Scan for the cell matching the given text and deliver its (X, Y) coordinate at center. 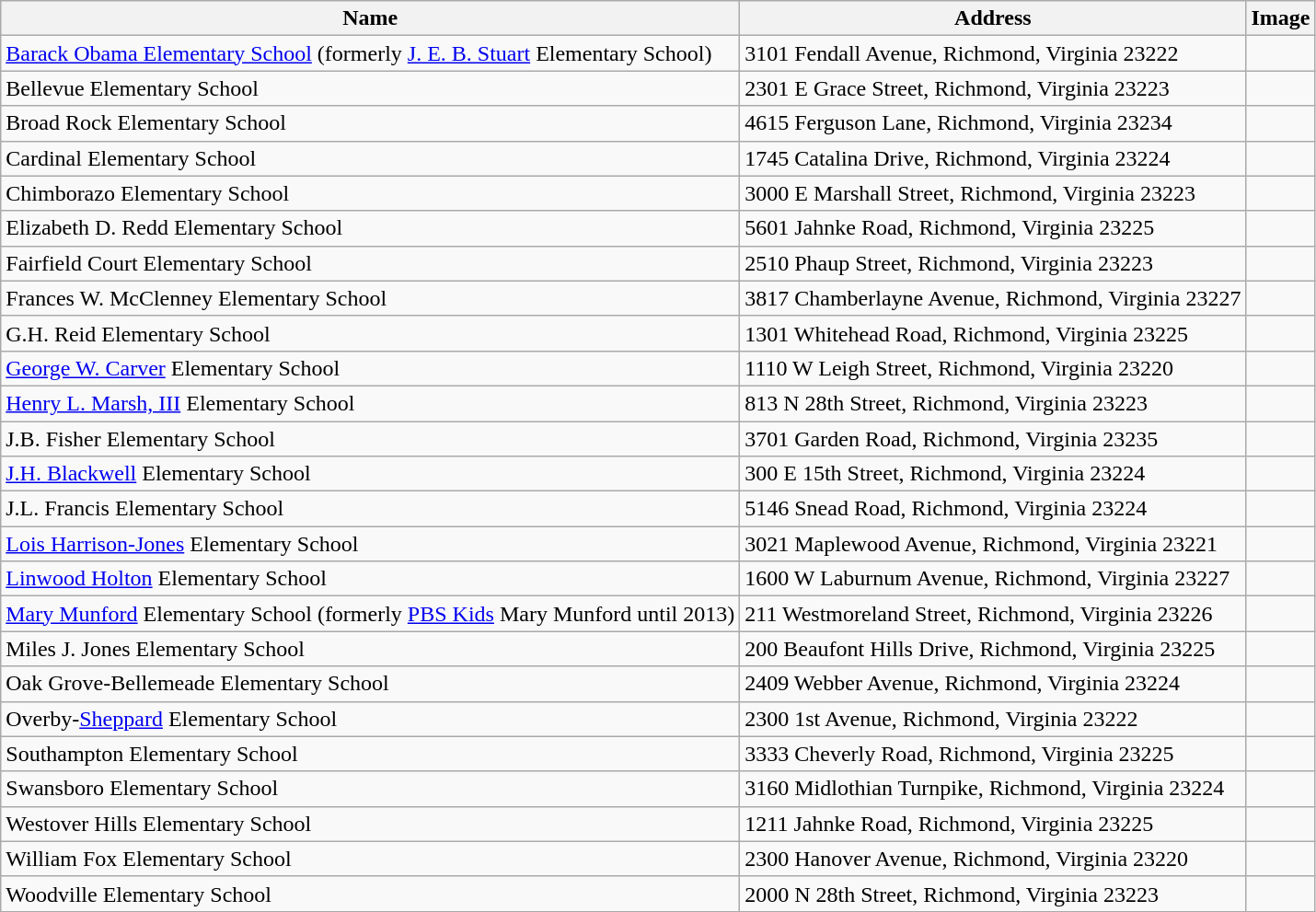
1301 Whitehead Road, Richmond, Virginia 23225 (993, 333)
Oak Grove-Bellemeade Elementary School (370, 684)
3701 Garden Road, Richmond, Virginia 23235 (993, 439)
3000 E Marshall Street, Richmond, Virginia 23223 (993, 193)
Address (993, 18)
3817 Chamberlayne Avenue, Richmond, Virginia 23227 (993, 298)
5146 Snead Road, Richmond, Virginia 23224 (993, 509)
George W. Carver Elementary School (370, 368)
3021 Maplewood Avenue, Richmond, Virginia 23221 (993, 544)
Image (1281, 18)
1745 Catalina Drive, Richmond, Virginia 23224 (993, 158)
Chimborazo Elementary School (370, 193)
Elizabeth D. Redd Elementary School (370, 228)
2300 1st Avenue, Richmond, Virginia 23222 (993, 719)
Lois Harrison-Jones Elementary School (370, 544)
3101 Fendall Avenue, Richmond, Virginia 23222 (993, 53)
3160 Midlothian Turnpike, Richmond, Virginia 23224 (993, 789)
Name (370, 18)
J.L. Francis Elementary School (370, 509)
1211 Jahnke Road, Richmond, Virginia 23225 (993, 824)
Woodville Elementary School (370, 894)
2409 Webber Avenue, Richmond, Virginia 23224 (993, 684)
200 Beaufont Hills Drive, Richmond, Virginia 23225 (993, 649)
1110 W Leigh Street, Richmond, Virginia 23220 (993, 368)
Mary Munford Elementary School (formerly PBS Kids Mary Munford until 2013) (370, 614)
3333 Cheverly Road, Richmond, Virginia 23225 (993, 754)
4615 Ferguson Lane, Richmond, Virginia 23234 (993, 123)
Linwood Holton Elementary School (370, 579)
Cardinal Elementary School (370, 158)
Westover Hills Elementary School (370, 824)
Swansboro Elementary School (370, 789)
William Fox Elementary School (370, 859)
Bellevue Elementary School (370, 88)
813 N 28th Street, Richmond, Virginia 23223 (993, 403)
Broad Rock Elementary School (370, 123)
2301 E Grace Street, Richmond, Virginia 23223 (993, 88)
2000 N 28th Street, Richmond, Virginia 23223 (993, 894)
Miles J. Jones Elementary School (370, 649)
G.H. Reid Elementary School (370, 333)
Frances W. McClenney Elementary School (370, 298)
Overby-Sheppard Elementary School (370, 719)
Henry L. Marsh, III Elementary School (370, 403)
2510 Phaup Street, Richmond, Virginia 23223 (993, 263)
J.B. Fisher Elementary School (370, 439)
2300 Hanover Avenue, Richmond, Virginia 23220 (993, 859)
Fairfield Court Elementary School (370, 263)
Southampton Elementary School (370, 754)
211 Westmoreland Street, Richmond, Virginia 23226 (993, 614)
5601 Jahnke Road, Richmond, Virginia 23225 (993, 228)
J.H. Blackwell Elementary School (370, 474)
Barack Obama Elementary School (formerly J. E. B. Stuart Elementary School) (370, 53)
1600 W Laburnum Avenue, Richmond, Virginia 23227 (993, 579)
300 E 15th Street, Richmond, Virginia 23224 (993, 474)
